Determine the (x, y) coordinate at the center of the cell enclosing the given text.  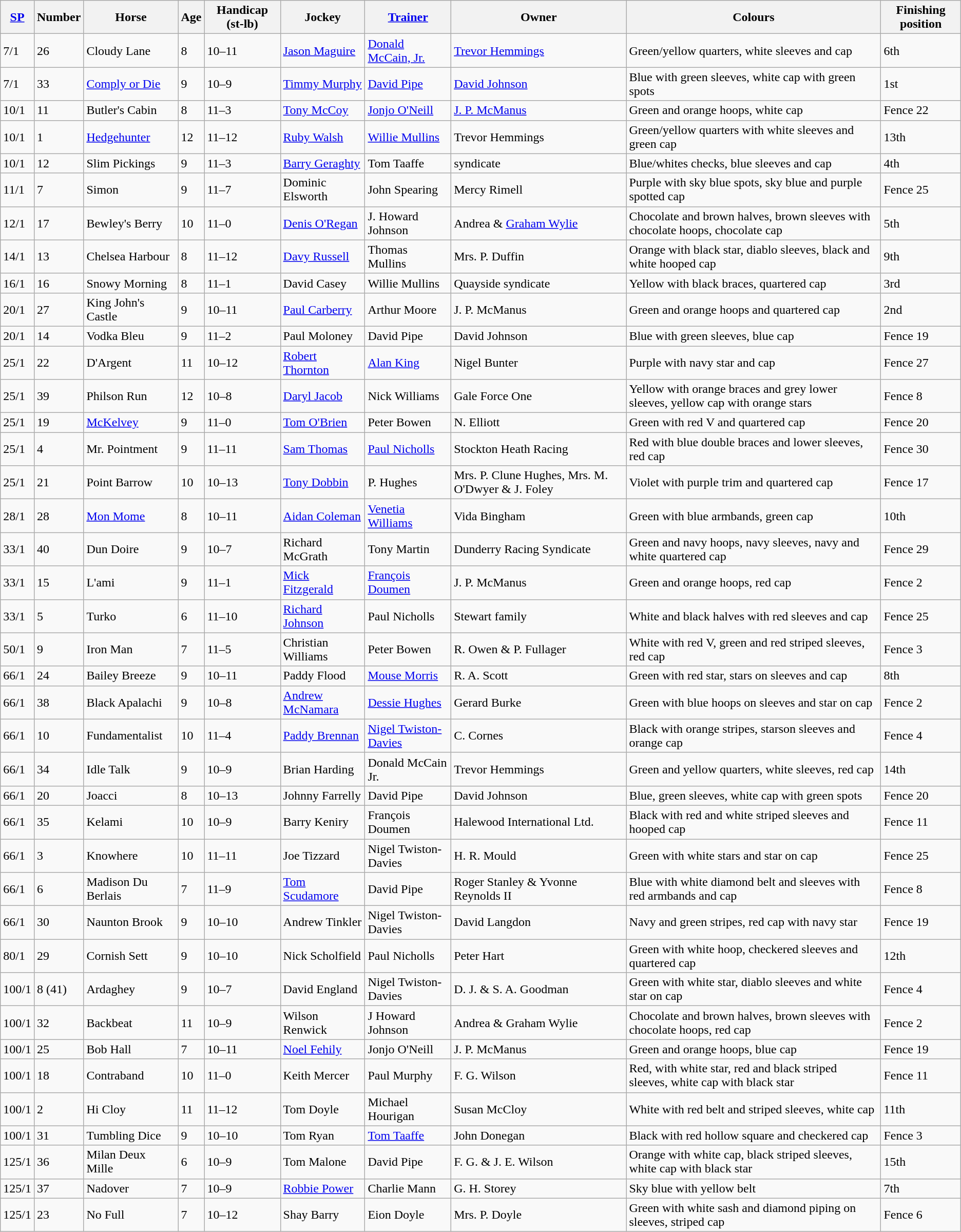
Violet with purple trim and quartered cap (754, 483)
Age (191, 17)
16/1 (17, 283)
Dun Doire (131, 549)
Tom O'Brien (322, 423)
Sky blue with yellow belt (754, 1188)
Keith Mercer (322, 1075)
3rd (921, 283)
1st (921, 84)
37 (59, 1188)
Chocolate and brown halves, brown sleeves with chocolate hoops, red cap (754, 1023)
Blue/whites checks, blue sleeves and cap (754, 163)
19 (59, 423)
33 (59, 84)
Cloudy Lane (131, 50)
Blue with green sleeves, white cap with green spots (754, 84)
Susan McCloy (539, 1109)
Blue with white diamond belt and sleeves with red armbands and cap (754, 889)
14 (59, 336)
80/1 (17, 956)
Mrs. P. Clune Hughes, Mrs. M. O'Dwyer & J. Foley (539, 483)
31 (59, 1135)
Robbie Power (322, 1188)
Wilson Renwick (322, 1023)
Fence 6 (921, 1215)
Charlie Mann (408, 1188)
Peter Hart (539, 956)
Bob Hall (131, 1049)
Eion Doyle (408, 1215)
D'Argent (131, 363)
Slim Pickings (131, 163)
Red, with white star, red and black striped sleeves, white cap with black star (754, 1075)
Tom Malone (322, 1162)
2nd (921, 309)
Timmy Murphy (322, 84)
syndicate (539, 163)
Trainer (408, 17)
Tom Ryan (322, 1135)
Comply or Die (131, 84)
Ruby Walsh (322, 137)
25 (59, 1049)
Fence 22 (921, 110)
Alan King (408, 363)
16 (59, 283)
Tom Doyle (322, 1109)
Tony McCoy (322, 110)
Mercy Rimell (539, 190)
9th (921, 257)
32 (59, 1023)
J. Howard Johnson (408, 223)
Mrs. P. Doyle (539, 1215)
38 (59, 703)
Green with white sash and diamond piping on sleeves, striped cap (754, 1215)
C. Cornes (539, 735)
8th (921, 676)
11–9 (242, 889)
Donald McCain Jr. (408, 769)
20 (59, 795)
6th (921, 50)
L'ami (131, 582)
Daryl Jacob (322, 396)
Denis O'Regan (322, 223)
11th (921, 1109)
10th (921, 516)
Green and yellow quarters, white sleeves, red cap (754, 769)
Joacci (131, 795)
SP (17, 17)
Dessie Hughes (408, 703)
N. Elliott (539, 423)
Vida Bingham (539, 516)
Milan Deux Mille (131, 1162)
2 (59, 1109)
39 (59, 396)
Andrew Tinkler (322, 922)
Hedgehunter (131, 137)
Nick Williams (408, 396)
Stockton Heath Racing (539, 449)
3 (59, 856)
Richard McGrath (322, 549)
Number (59, 17)
Bailey Breeze (131, 676)
Gale Force One (539, 396)
Black with red hollow square and checkered cap (754, 1135)
14/1 (17, 257)
Dunderry Racing Syndicate (539, 549)
Owner (539, 17)
John Spearing (408, 190)
Black Apalachi (131, 703)
Barry Keniry (322, 822)
Green with white star, diablo sleeves and white star on cap (754, 989)
White and black halves with red sleeves and cap (754, 616)
Orange with white cap, black striped sleeves, white cap with black star (754, 1162)
Thomas Mullins (408, 257)
Venetia Williams (408, 516)
Dominic Elsworth (322, 190)
Fence 17 (921, 483)
Roger Stanley & Yvonne Reynolds II (539, 889)
Jason Maguire (322, 50)
Green with red V and quartered cap (754, 423)
21 (59, 483)
Fence 29 (921, 549)
23 (59, 1215)
Green/yellow quarters, white sleeves and cap (754, 50)
Paddy Brennan (322, 735)
Johnny Farrelly (322, 795)
G. H. Storey (539, 1188)
Mrs. P. Duffin (539, 257)
Horse (131, 17)
12th (921, 956)
White with red belt and striped sleeves, white cap (754, 1109)
7th (921, 1188)
Fundamentalist (131, 735)
17 (59, 223)
Sam Thomas (322, 449)
Halewood International Ltd. (539, 822)
R. A. Scott (539, 676)
Christian Williams (322, 649)
26 (59, 50)
Blue with green sleeves, blue cap (754, 336)
Contraband (131, 1075)
40 (59, 549)
Davy Russell (322, 257)
F. G. Wilson (539, 1075)
Kelami (131, 822)
11–10 (242, 616)
Colours (754, 17)
Point Barrow (131, 483)
Blue, green sleeves, white cap with green spots (754, 795)
Aidan Coleman (322, 516)
Paddy Flood (322, 676)
Tony Dobbin (322, 483)
Green and navy hoops, navy sleeves, navy and white quartered cap (754, 549)
13 (59, 257)
White with red V, green and red striped sleeves, red cap (754, 649)
Cornish Sett (131, 956)
Madison Du Berlais (131, 889)
35 (59, 822)
Purple with navy star and cap (754, 363)
13th (921, 137)
36 (59, 1162)
Black with red and white striped sleeves and hooped cap (754, 822)
Mouse Morris (408, 676)
Richard Johnson (322, 616)
15 (59, 582)
22 (59, 363)
Turko (131, 616)
H. R. Mould (539, 856)
J Howard Johnson (408, 1023)
Naunton Brook (131, 922)
Finishing position (921, 17)
24 (59, 676)
Mon Mome (131, 516)
Green with blue armbands, green cap (754, 516)
Tom Scudamore (322, 889)
Donald McCain, Jr. (408, 50)
11/1 (17, 190)
R. Owen & P. Fullager (539, 649)
Black with orange stripes, starson sleeves and orange cap (754, 735)
Quayside syndicate (539, 283)
Michael Hourigan (408, 1109)
D. J. & S. A. Goodman (539, 989)
Idle Talk (131, 769)
John Donegan (539, 1135)
30 (59, 922)
Tony Martin (408, 549)
29 (59, 956)
Fence 27 (921, 363)
Ardaghey (131, 989)
11–4 (242, 735)
Green/yellow quarters with white sleeves and green cap (754, 137)
28 (59, 516)
Green and orange hoops, white cap (754, 110)
Paul Murphy (408, 1075)
Tumbling Dice (131, 1135)
Mr. Pointment (131, 449)
Snowy Morning (131, 283)
Andrew McNamara (322, 703)
28/1 (17, 516)
Philson Run (131, 396)
Noel Fehily (322, 1049)
Vodka Bleu (131, 336)
11–5 (242, 649)
Stewart family (539, 616)
11–2 (242, 336)
Green with white hoop, checkered sleeves and quartered cap (754, 956)
18 (59, 1075)
Nigel Bunter (539, 363)
Jockey (322, 17)
11–7 (242, 190)
F. G. & J. E. Wilson (539, 1162)
27 (59, 309)
50/1 (17, 649)
Barry Geraghty (322, 163)
Chocolate and brown halves, brown sleeves with chocolate hoops, chocolate cap (754, 223)
4 (59, 449)
David England (322, 989)
1 (59, 137)
Green and orange hoops, red cap (754, 582)
Green and orange hoops, blue cap (754, 1049)
Fence 30 (921, 449)
Green with white stars and star on cap (754, 856)
King John's Castle (131, 309)
Green with red star, stars on sleeves and cap (754, 676)
Gerard Burke (539, 703)
Robert Thornton (322, 363)
Navy and green stripes, red cap with navy star (754, 922)
Joe Tizzard (322, 856)
Red with blue double braces and lower sleeves, red cap (754, 449)
Green with blue hoops on sleeves and star on cap (754, 703)
McKelvey (131, 423)
14th (921, 769)
Knowhere (131, 856)
Purple with sky blue spots, sky blue and purple spotted cap (754, 190)
P. Hughes (408, 483)
Paul Moloney (322, 336)
Nadover (131, 1188)
Brian Harding (322, 769)
Shay Barry (322, 1215)
15th (921, 1162)
5th (921, 223)
Backbeat (131, 1023)
Handicap (st-lb) (242, 17)
David Langdon (539, 922)
Butler's Cabin (131, 110)
Green and orange hoops and quartered cap (754, 309)
David Casey (322, 283)
Orange with black star, diablo sleeves, black and white hooped cap (754, 257)
Chelsea Harbour (131, 257)
Yellow with orange braces and grey lower sleeves, yellow cap with orange stars (754, 396)
Yellow with black braces, quartered cap (754, 283)
Mick Fitzgerald (322, 582)
Arthur Moore (408, 309)
Iron Man (131, 649)
Simon (131, 190)
5 (59, 616)
Paul Carberry (322, 309)
Hi Cloy (131, 1109)
8 (41) (59, 989)
4th (921, 163)
12/1 (17, 223)
No Full (131, 1215)
34 (59, 769)
Bewley's Berry (131, 223)
Nick Scholfield (322, 956)
